Find where the given text appears and provide that cell's center as [x, y] coordinate. 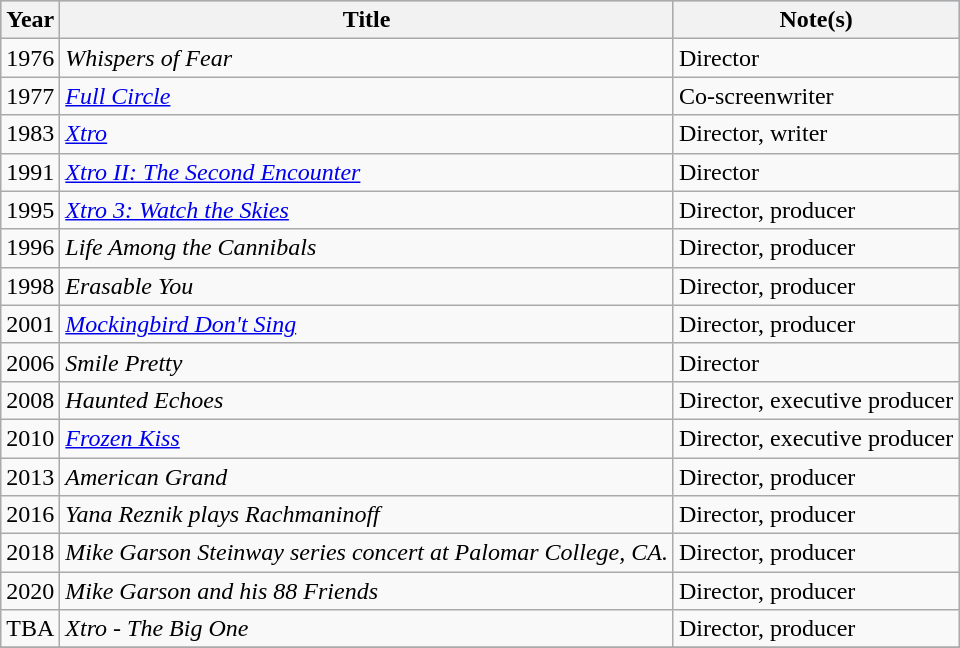
1996 [30, 248]
2013 [30, 477]
1983 [30, 134]
2020 [30, 591]
1998 [30, 286]
1976 [30, 58]
Mike Garson and his 88 Friends [367, 591]
2008 [30, 400]
2001 [30, 324]
2016 [30, 515]
1991 [30, 172]
Frozen Kiss [367, 438]
Whispers of Fear [367, 58]
Title [367, 20]
American Grand [367, 477]
Year [30, 20]
Xtro [367, 134]
Director, writer [816, 134]
Smile Pretty [367, 362]
Yana Reznik plays Rachmaninoff [367, 515]
Life Among the Cannibals [367, 248]
Xtro II: The Second Encounter [367, 172]
Erasable You [367, 286]
Haunted Echoes [367, 400]
2018 [30, 553]
2006 [30, 362]
Xtro 3: Watch the Skies [367, 210]
1977 [30, 96]
Mockingbird Don't Sing [367, 324]
Co-screenwriter [816, 96]
TBA [30, 629]
2010 [30, 438]
Full Circle [367, 96]
Mike Garson Steinway series concert at Palomar College, CA. [367, 553]
Xtro - The Big One [367, 629]
1995 [30, 210]
Note(s) [816, 20]
